Locate the cell with the specified text and output its [x, y] center coordinate. 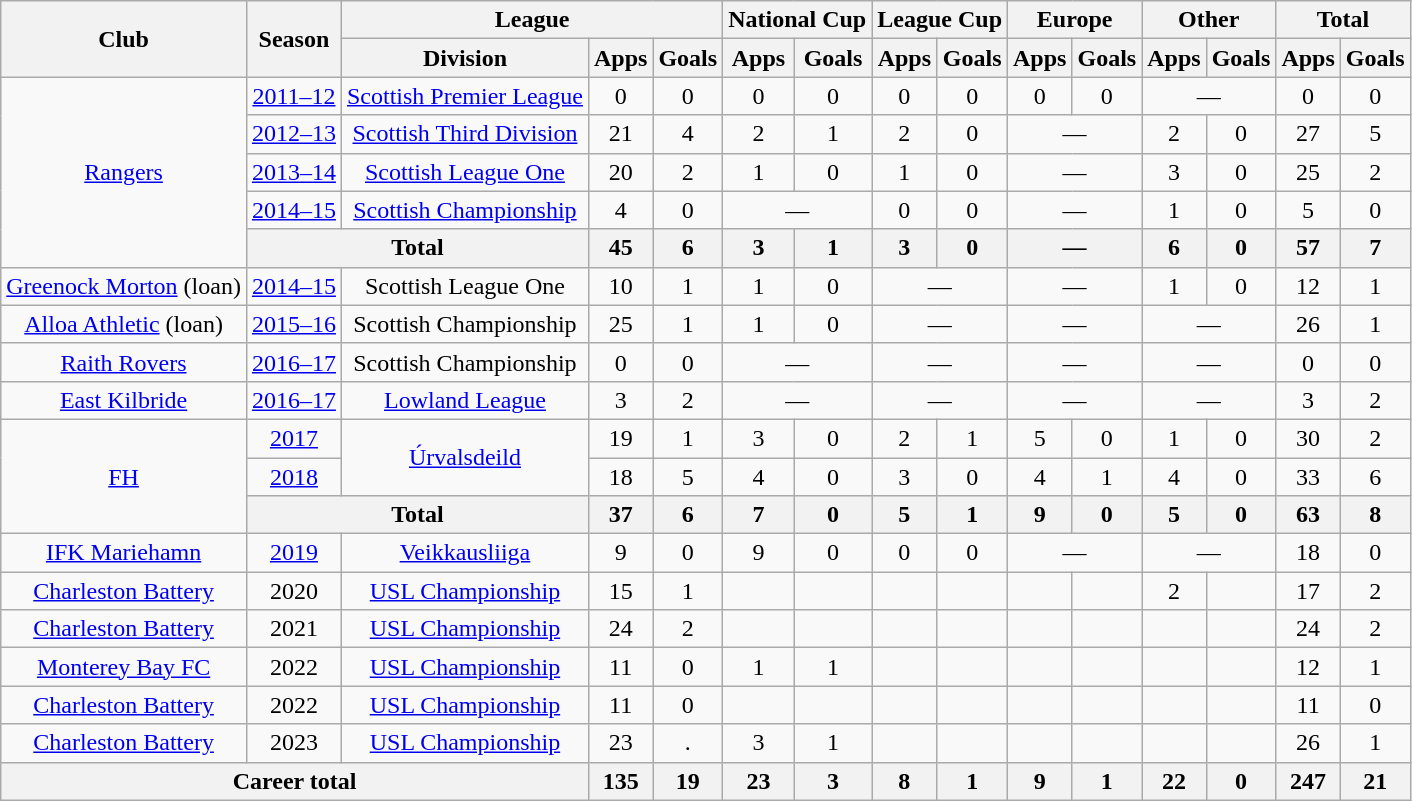
Career total [295, 781]
2019 [294, 553]
Greenock Morton (loan) [124, 286]
League [532, 20]
Scottish Premier League [464, 96]
22 [1174, 781]
20 [620, 172]
Season [294, 39]
30 [1308, 438]
2011–12 [294, 96]
East Kilbride [124, 400]
National Cup [798, 20]
2013–14 [294, 172]
Lowland League [464, 400]
IFK Mariehamn [124, 553]
Scottish Third Division [464, 134]
27 [1308, 134]
Monterey Bay FC [124, 667]
2015–16 [294, 324]
10 [620, 286]
2012–13 [294, 134]
. [688, 743]
Rangers [124, 172]
33 [1308, 477]
Other [1209, 20]
2021 [294, 629]
2017 [294, 438]
League Cup [940, 20]
57 [1308, 248]
2018 [294, 477]
37 [620, 515]
2023 [294, 743]
Raith Rovers [124, 362]
247 [1308, 781]
Europe [1075, 20]
Alloa Athletic (loan) [124, 324]
15 [620, 591]
2020 [294, 591]
FH [124, 476]
Úrvalsdeild [464, 457]
45 [620, 248]
Veikkausliiga [464, 553]
17 [1308, 591]
63 [1308, 515]
Division [464, 58]
135 [620, 781]
Club [124, 39]
